Return (X, Y) of the center of cell containing provided text 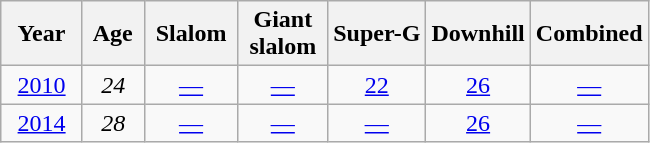
Super-G (377, 34)
Downhill (478, 34)
Giant slalom (283, 34)
Age (113, 34)
2010 (42, 85)
Combined (589, 34)
2014 (42, 123)
Slalom (191, 34)
24 (113, 85)
28 (113, 123)
22 (377, 85)
Year (42, 34)
